Extract the (x, y) coordinate from the center of the cell holding the provided text.  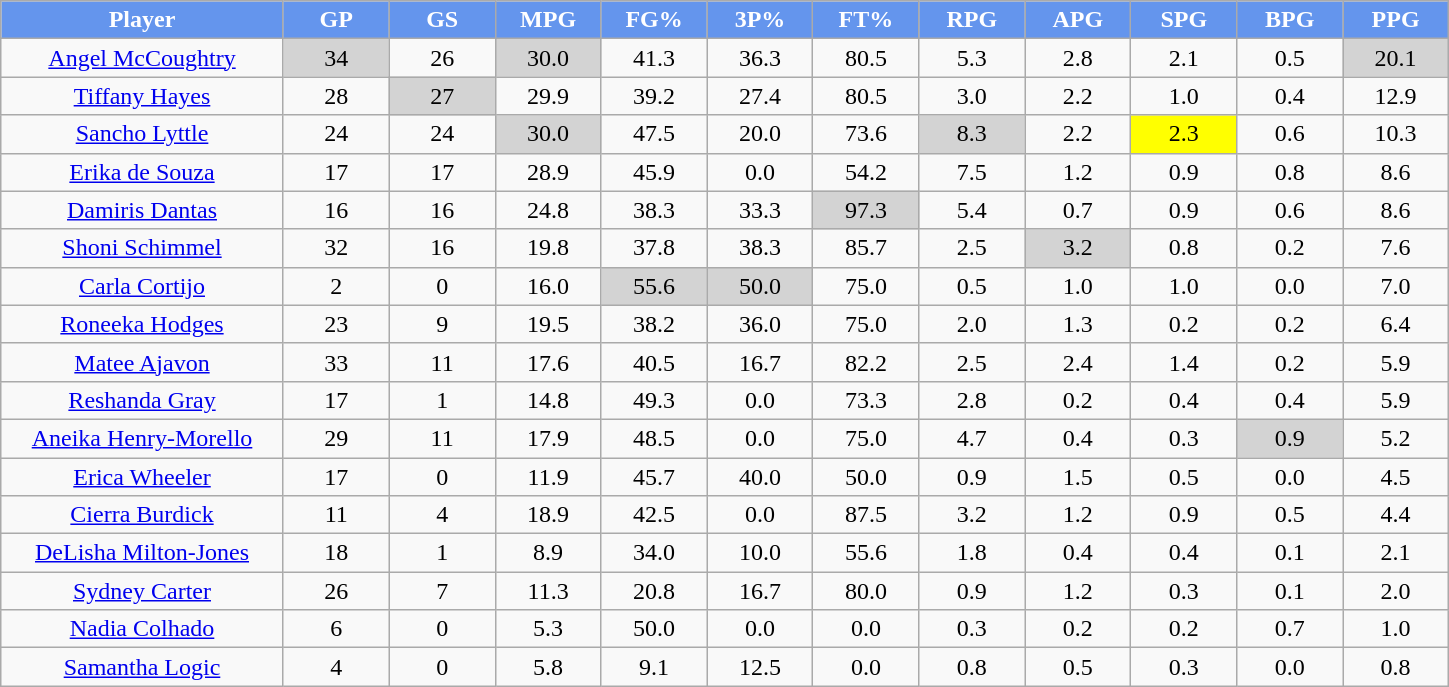
2.3 (1184, 134)
7 (442, 591)
97.3 (866, 210)
28 (336, 96)
19.5 (548, 324)
36.3 (760, 58)
Cierra Burdick (142, 515)
29 (336, 438)
SPG (1184, 20)
Sydney Carter (142, 591)
MPG (548, 20)
BPG (1290, 20)
27.4 (760, 96)
Aneika Henry-Morello (142, 438)
11.9 (548, 477)
17.6 (548, 362)
8.3 (972, 134)
34.0 (654, 553)
Reshanda Gray (142, 400)
Erika de Souza (142, 172)
20.0 (760, 134)
2.4 (1078, 362)
6.4 (1396, 324)
54.2 (866, 172)
Tiffany Hayes (142, 96)
20.1 (1396, 58)
33 (336, 362)
12.9 (1396, 96)
5.4 (972, 210)
45.9 (654, 172)
33.3 (760, 210)
87.5 (866, 515)
16.0 (548, 286)
8.9 (548, 553)
Sancho Lyttle (142, 134)
36.0 (760, 324)
40.5 (654, 362)
FT% (866, 20)
11.3 (548, 591)
7.5 (972, 172)
80.0 (866, 591)
34 (336, 58)
41.3 (654, 58)
1.3 (1078, 324)
45.7 (654, 477)
Erica Wheeler (142, 477)
49.3 (654, 400)
18 (336, 553)
3.0 (972, 96)
Matee Ajavon (142, 362)
18.9 (548, 515)
5.2 (1396, 438)
4.7 (972, 438)
38.2 (654, 324)
10.0 (760, 553)
2 (336, 286)
82.2 (866, 362)
85.7 (866, 248)
1.8 (972, 553)
28.9 (548, 172)
47.5 (654, 134)
19.8 (548, 248)
GS (442, 20)
4.4 (1396, 515)
RPG (972, 20)
Shoni Schimmel (142, 248)
6 (336, 629)
Carla Cortijo (142, 286)
42.5 (654, 515)
1.5 (1078, 477)
Samantha Logic (142, 667)
Angel McCoughtry (142, 58)
FG% (654, 20)
37.8 (654, 248)
73.3 (866, 400)
39.2 (654, 96)
7.6 (1396, 248)
12.5 (760, 667)
PPG (1396, 20)
23 (336, 324)
17.9 (548, 438)
27 (442, 96)
Nadia Colhado (142, 629)
20.8 (654, 591)
4.5 (1396, 477)
7.0 (1396, 286)
10.3 (1396, 134)
Roneeka Hodges (142, 324)
3P% (760, 20)
5.8 (548, 667)
48.5 (654, 438)
9 (442, 324)
APG (1078, 20)
29.9 (548, 96)
24.8 (548, 210)
GP (336, 20)
Damiris Dantas (142, 210)
32 (336, 248)
DeLisha Milton-Jones (142, 553)
1.4 (1184, 362)
Player (142, 20)
73.6 (866, 134)
14.8 (548, 400)
9.1 (654, 667)
40.0 (760, 477)
